Pinpoint the cell where the given text exists, returning its (x, y) midpoint coordinate. 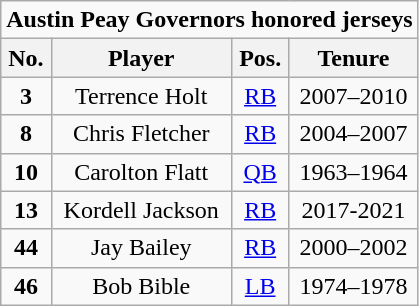
Terrence Holt (141, 96)
8 (26, 134)
No. (26, 58)
Bob Bible (141, 286)
2007–2010 (354, 96)
3 (26, 96)
QB (260, 172)
13 (26, 210)
Pos. (260, 58)
Chris Fletcher (141, 134)
LB (260, 286)
46 (26, 286)
Austin Peay Governors honored jerseys (210, 20)
Jay Bailey (141, 248)
2004–2007 (354, 134)
Tenure (354, 58)
44 (26, 248)
1963–1964 (354, 172)
Carolton Flatt (141, 172)
1974–1978 (354, 286)
2017-2021 (354, 210)
2000–2002 (354, 248)
Player (141, 58)
10 (26, 172)
Kordell Jackson (141, 210)
